Extract the [X, Y] coordinate from the center of the cell holding the provided text.  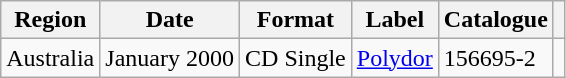
156695-2 [496, 58]
Region [50, 20]
Label [394, 20]
Format [296, 20]
Australia [50, 58]
CD Single [296, 58]
Catalogue [496, 20]
Date [170, 20]
January 2000 [170, 58]
Polydor [394, 58]
